Determine the (X, Y) coordinate at the center of the cell enclosing the given text.  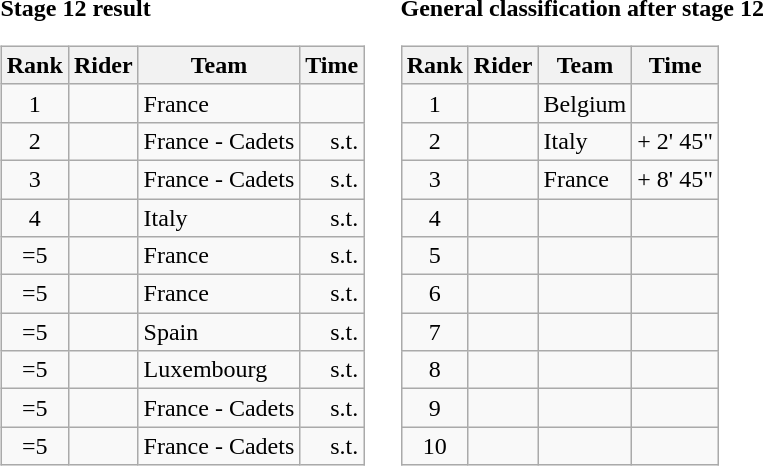
+ 8' 45" (676, 179)
+ 2' 45" (676, 141)
5 (434, 256)
Luxembourg (219, 370)
9 (434, 408)
Belgium (585, 103)
10 (434, 446)
6 (434, 294)
7 (434, 332)
Spain (219, 332)
8 (434, 370)
